Pinpoint the cell where the given text exists, returning its [x, y] midpoint coordinate. 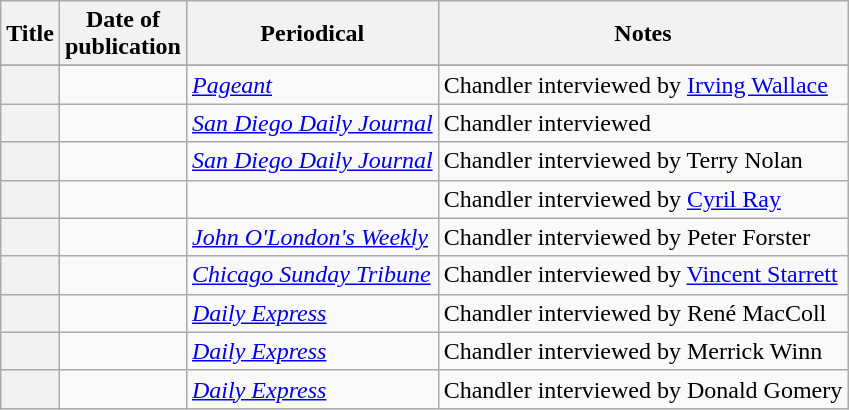
Chicago Sunday Tribune [312, 275]
Notes [643, 34]
Chandler interviewed by Peter Forster [643, 237]
Periodical [312, 34]
Chandler interviewed by Vincent Starrett [643, 275]
Chandler interviewed by Merrick Winn [643, 351]
Chandler interviewed by René MacColl [643, 313]
Chandler interviewed [643, 123]
Date ofpublication [122, 34]
Chandler interviewed by Irving Wallace [643, 85]
Pageant [312, 85]
Chandler interviewed by Donald Gomery [643, 389]
Chandler interviewed by Terry Nolan [643, 161]
Chandler interviewed by Cyril Ray [643, 199]
John O'London's Weekly [312, 237]
Title [30, 34]
